Return the [X, Y] coordinate for the center point of the cell that contains the specified text.  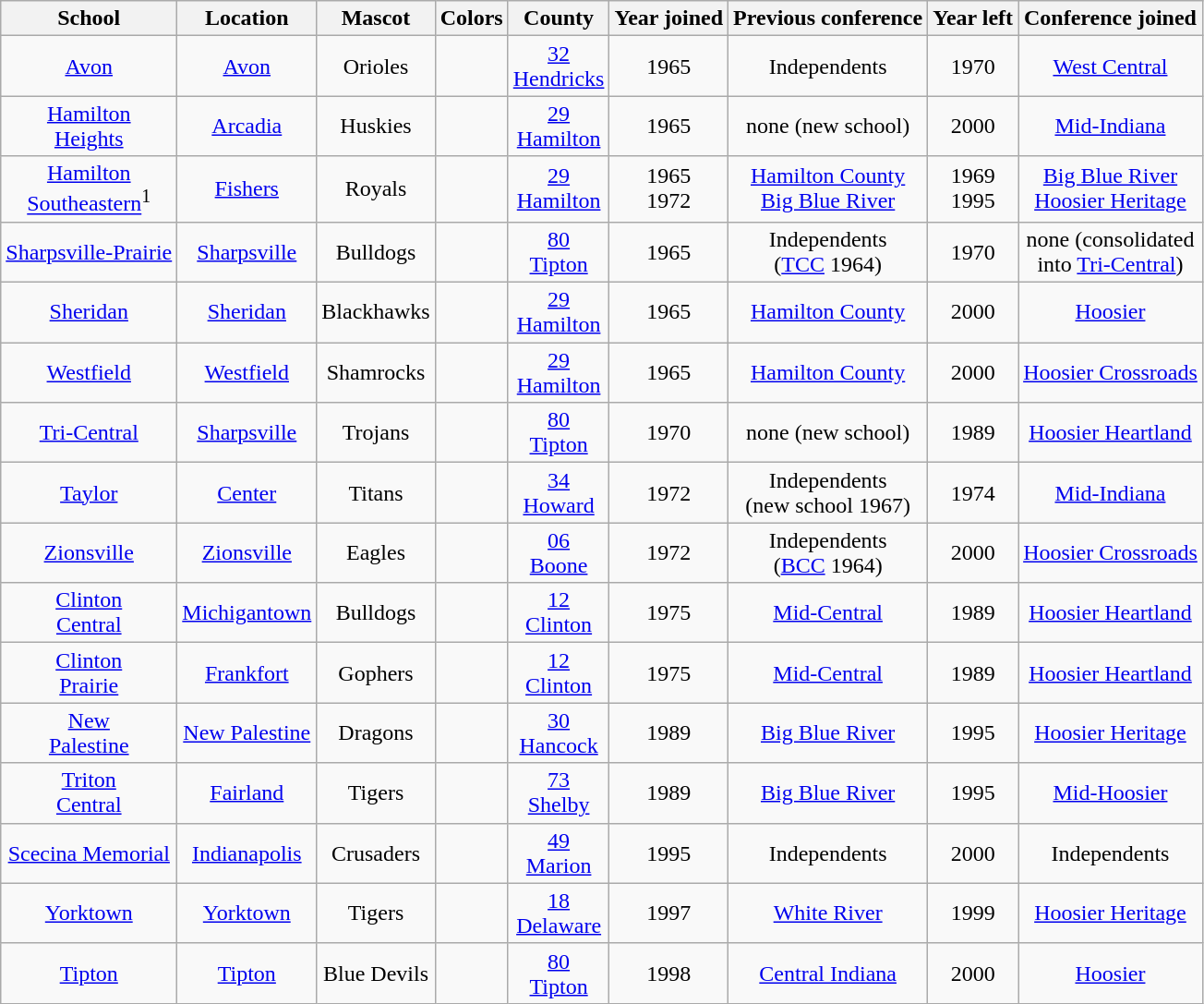
1965 1972 [668, 189]
Royals [376, 189]
White River [828, 913]
Frankfort [247, 672]
Central Indiana [828, 974]
Clinton Central [89, 613]
1997 [668, 913]
School [89, 18]
Location [247, 18]
Blackhawks [376, 312]
none (consolidated into Tri-Central) [1111, 251]
Center [247, 493]
Trojans [376, 432]
Clinton Prairie [89, 672]
Year left [973, 18]
Titans [376, 493]
06 Boone [559, 552]
Scecina Memorial [89, 853]
Hamilton Heights [89, 126]
34 Howard [559, 493]
Crusaders [376, 853]
73 Shelby [559, 792]
Hamilton Southeastern1 [89, 189]
Sharpsville-Prairie [89, 251]
Mascot [376, 18]
Year joined [668, 18]
Arcadia [247, 126]
Independents(BCC 1964) [828, 552]
Triton Central [89, 792]
18 Delaware [559, 913]
1999 [973, 913]
Hamilton County Big Blue River [828, 189]
Orioles [376, 67]
1998 [668, 974]
Indianapolis [247, 853]
Tri-Central [89, 432]
West Central [1111, 67]
49 Marion [559, 853]
Colors [471, 18]
County [559, 18]
Previous conference [828, 18]
Eagles [376, 552]
1974 [973, 493]
Gophers [376, 672]
Fishers [247, 189]
32 Hendricks [559, 67]
Blue Devils [376, 974]
Taylor [89, 493]
Conference joined [1111, 18]
Independents(new school 1967) [828, 493]
Big Blue River Hoosier Heritage [1111, 189]
Michigantown [247, 613]
Dragons [376, 733]
Fairland [247, 792]
Shamrocks [376, 373]
Mid-Hoosier [1111, 792]
1969 1995 [973, 189]
Independents(TCC 1964) [828, 251]
30 Hancock [559, 733]
Huskies [376, 126]
